Locate the cell with the specified text and output its [x, y] center coordinate. 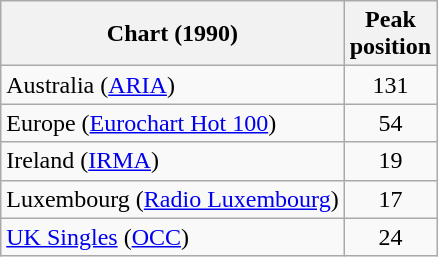
19 [390, 161]
Ireland (IRMA) [172, 161]
24 [390, 237]
Luxembourg (Radio Luxembourg) [172, 199]
131 [390, 85]
Peakposition [390, 34]
54 [390, 123]
17 [390, 199]
Australia (ARIA) [172, 85]
Europe (Eurochart Hot 100) [172, 123]
UK Singles (OCC) [172, 237]
Chart (1990) [172, 34]
